Search for the cell housing the specified text and yield its (X, Y) center coordinate. 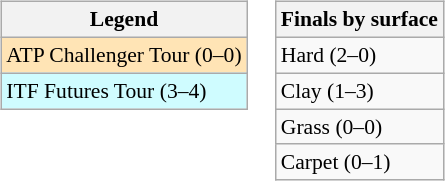
Carpet (0–1) (360, 162)
Hard (2–0) (360, 55)
Legend (124, 20)
Clay (1–3) (360, 91)
ATP Challenger Tour (0–0) (124, 55)
ITF Futures Tour (3–4) (124, 91)
Grass (0–0) (360, 127)
Finals by surface (360, 20)
